Search for the cell housing the specified text and yield its (X, Y) center coordinate. 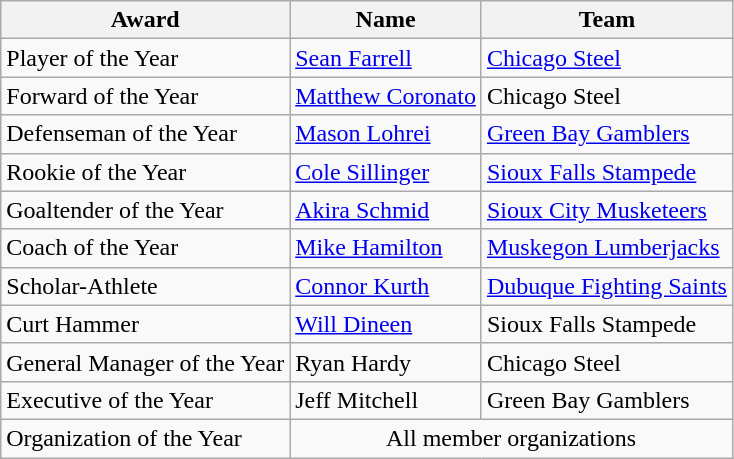
Mike Hamilton (386, 248)
Muskegon Lumberjacks (606, 248)
Curt Hammer (146, 324)
Award (146, 20)
Executive of the Year (146, 400)
General Manager of the Year (146, 362)
Mason Lohrei (386, 134)
Organization of the Year (146, 438)
Matthew Coronato (386, 96)
Jeff Mitchell (386, 400)
Defenseman of the Year (146, 134)
Cole Sillinger (386, 172)
Akira Schmid (386, 210)
Sioux City Musketeers (606, 210)
Player of the Year (146, 58)
Forward of the Year (146, 96)
Will Dineen (386, 324)
All member organizations (512, 438)
Scholar-Athlete (146, 286)
Connor Kurth (386, 286)
Sean Farrell (386, 58)
Goaltender of the Year (146, 210)
Ryan Hardy (386, 362)
Coach of the Year (146, 248)
Team (606, 20)
Dubuque Fighting Saints (606, 286)
Rookie of the Year (146, 172)
Name (386, 20)
